Determine the [X, Y] coordinate at the center of the cell enclosing the given text.  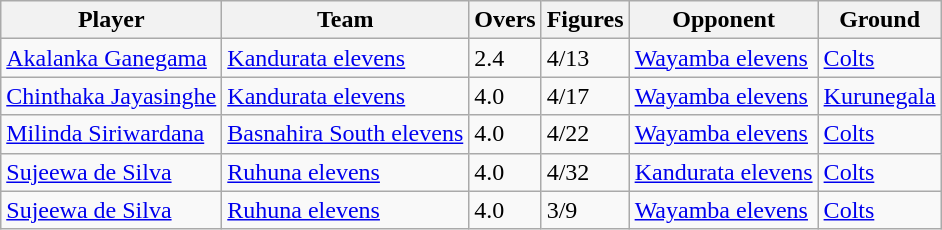
4/17 [585, 96]
Basnahira South elevens [346, 134]
Chinthaka Jayasinghe [112, 96]
4/13 [585, 58]
Ground [880, 20]
Opponent [724, 20]
Milinda Siriwardana [112, 134]
Akalanka Ganegama [112, 58]
4/32 [585, 172]
Team [346, 20]
2.4 [505, 58]
Overs [505, 20]
Player [112, 20]
3/9 [585, 210]
Kurunegala [880, 96]
4/22 [585, 134]
Figures [585, 20]
